Provide the [X, Y] coordinate of the cell's center where the given text is located.  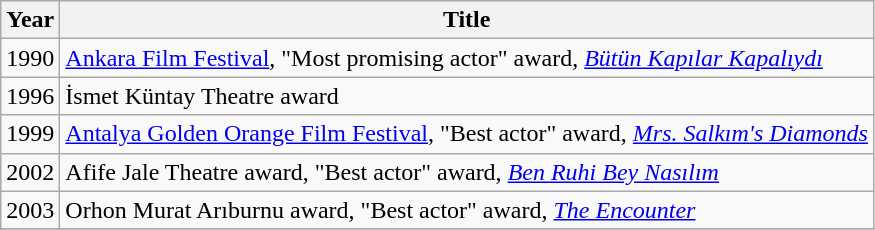
Orhon Murat Arıburnu award, "Best actor" award, The Encounter [467, 210]
Ankara Film Festival, "Most promising actor" award, Bütün Kapılar Kapalıydı [467, 58]
Title [467, 20]
Year [30, 20]
2003 [30, 210]
1996 [30, 96]
1990 [30, 58]
İsmet Küntay Theatre award [467, 96]
Afife Jale Theatre award, "Best actor" award, Ben Ruhi Bey Nasılım [467, 172]
1999 [30, 134]
2002 [30, 172]
Antalya Golden Orange Film Festival, "Best actor" award, Mrs. Salkım's Diamonds [467, 134]
